Detect which cell encompasses the target text, then output its [X, Y] center coordinate. 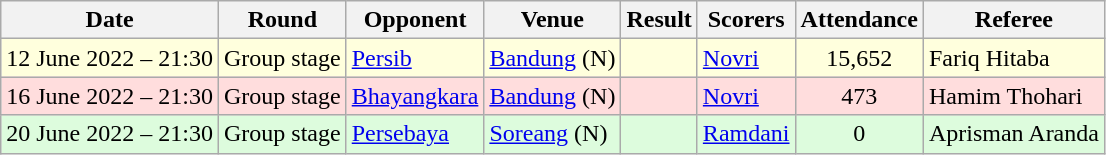
0 [859, 134]
16 June 2022 – 21:30 [110, 96]
Opponent [415, 20]
Persebaya [415, 134]
473 [859, 96]
Aprisman Aranda [1014, 134]
Result [659, 20]
Attendance [859, 20]
Soreang (N) [552, 134]
20 June 2022 – 21:30 [110, 134]
Hamim Thohari [1014, 96]
Referee [1014, 20]
Persib [415, 58]
Scorers [746, 20]
Venue [552, 20]
15,652 [859, 58]
Fariq Hitaba [1014, 58]
Date [110, 20]
Bhayangkara [415, 96]
12 June 2022 – 21:30 [110, 58]
Round [282, 20]
Ramdani [746, 134]
